Locate the cell with the specified text and output its [X, Y] center coordinate. 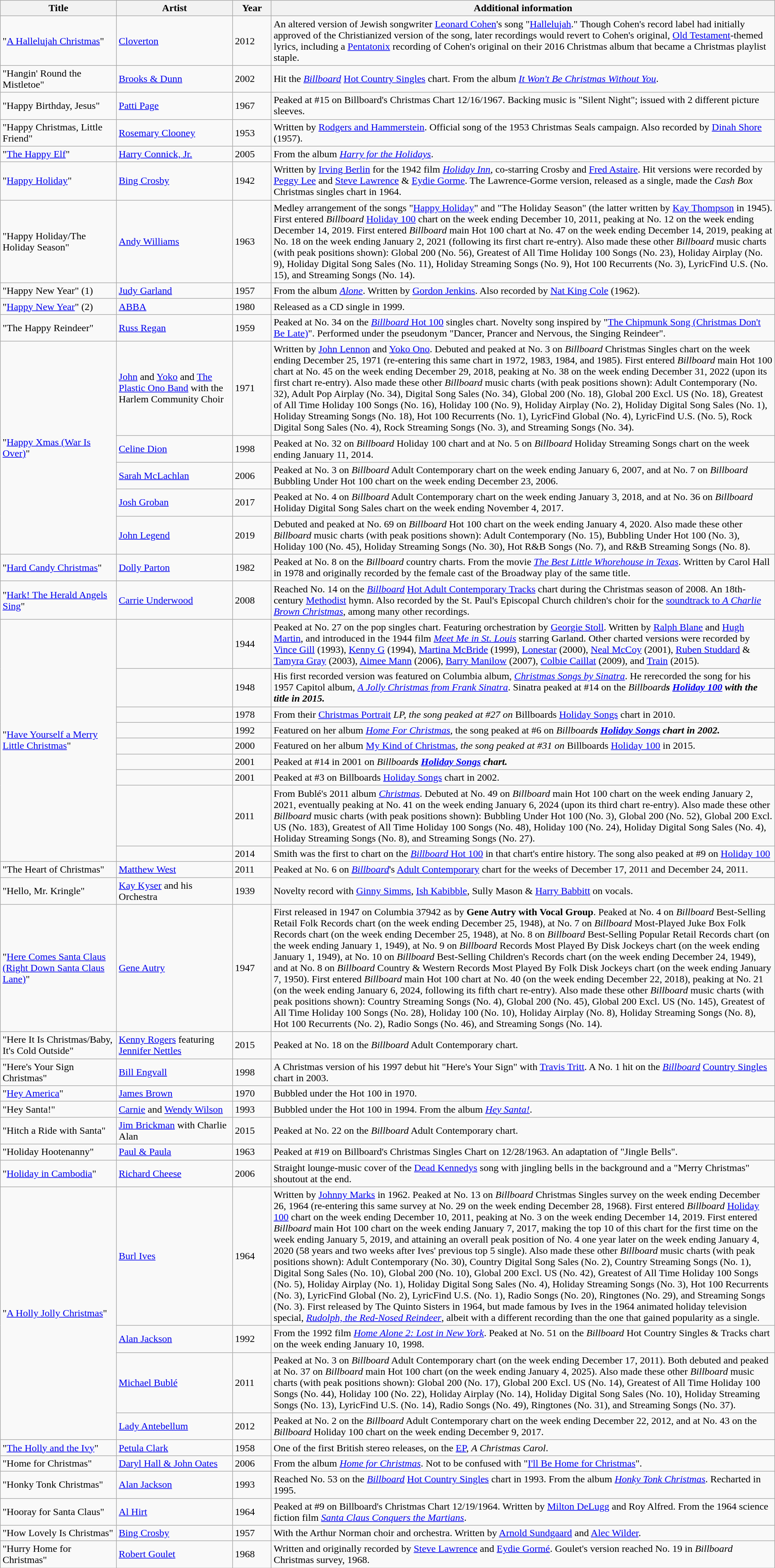
Artist [175, 8]
Rosemary Clooney [175, 132]
Peaked at #15 on Billboard's Christmas Chart 12/16/1967. Backing music is "Silent Night"; issued with 2 different picture sleeves. [523, 106]
Matthew West [175, 869]
"A Holly Jolly Christmas" [59, 1313]
With the Arthur Norman choir and orchestra. Written by Arnold Sundgaard and Alec Wilder. [523, 1533]
Featured on her album Home For Christmas, the song peaked at #6 on Billboards Holiday Songs chart in 2002. [523, 730]
One of the first British stereo releases, on the EP, A Christmas Carol. [523, 1448]
Reached No. 53 on the Billboard Hot Country Singles chart in 1993. From the album Honky Tonk Christmas. Recharted in 1995. [523, 1484]
"Have Yourself a Merry Little Christmas" [59, 741]
"Home for Christmas" [59, 1463]
"Holiday in Cambodia" [59, 1173]
Carnie and Wendy Wilson [175, 1109]
2005 [252, 154]
Released as a CD single in 1999. [523, 306]
1947 [252, 968]
"Happy Xmas (War Is Over)" [59, 447]
Petula Clark [175, 1448]
Peaked at No. 6 on Billboard's Adult Contemporary chart for the weeks of December 17, 2011 and December 24, 2011. [523, 869]
"The Happy Elf" [59, 154]
Paul & Paula [175, 1152]
"Hangin' Round the Mistletoe" [59, 79]
Kenny Rogers featuring Jennifer Nettles [175, 1046]
Cloverton [175, 41]
Daryl Hall & John Oates [175, 1463]
From the album Home for Christmas. Not to be confused with "I'll Be Home for Christmas". [523, 1463]
1948 [252, 688]
Russ Regan [175, 328]
From their Christmas Portrait LP, the song peaked at #27 on Billboards Holiday Songs chart in 2010. [523, 714]
"Hello, Mr. Kringle" [59, 891]
"Happy Holiday/The Holiday Season" [59, 241]
Hit the Billboard Hot Country Singles chart. From the album It Won't Be Christmas Without You. [523, 79]
A Christmas version of his 1997 debut hit "Here's Your Sign" with Travis Tritt. A No. 1 hit on the Billboard Country Singles chart in 2003. [523, 1072]
Judy Garland [175, 291]
"Happy New Year" (2) [59, 306]
"Hey Santa!" [59, 1109]
2008 [252, 600]
Bill Engvall [175, 1072]
Brooks & Dunn [175, 79]
"The Happy Reindeer" [59, 328]
ABBA [175, 306]
Kay Kyser and his Orchestra [175, 891]
"The Heart of Christmas" [59, 869]
"How Lovely Is Christmas" [59, 1533]
Andy Williams [175, 241]
"Happy New Year" (1) [59, 291]
"Hey America" [59, 1094]
1958 [252, 1448]
Bubbled under the Hot 100 in 1994. From the album Hey Santa!. [523, 1109]
"Happy Christmas, Little Friend" [59, 132]
Gene Autry [175, 968]
Josh Groban [175, 503]
1980 [252, 306]
Harry Connick, Jr. [175, 154]
"Hitch a Ride with Santa" [59, 1131]
From the album Alone. Written by Gordon Jenkins. Also recorded by Nat King Cole (1962). [523, 291]
1944 [252, 644]
Title [59, 8]
"Happy Birthday, Jesus" [59, 106]
Sarah McLachlan [175, 476]
"Here It Is Christmas/Baby, It's Cold Outside" [59, 1046]
Jim Brickman with Charlie Alan [175, 1131]
Peaked at No. 32 on Billboard Holiday 100 chart and at No. 5 on Billboard Holiday Streaming Songs chart on the week ending January 11, 2014. [523, 449]
1971 [252, 388]
Straight lounge-music cover of the Dead Kennedys song with jingling bells in the background and a "Merry Christmas" shoutout at the end. [523, 1173]
From the album Harry for the Holidays. [523, 154]
Peaked at #14 in 2001 on Billboards Holiday Songs chart. [523, 762]
2017 [252, 503]
Robert Goulet [175, 1555]
Al Hirt [175, 1512]
"Happy Holiday" [59, 181]
"A Hallelujah Christmas" [59, 41]
Bubbled under the Hot 100 in 1970. [523, 1094]
Celine Dion [175, 449]
Lady Antebellum [175, 1426]
Patti Page [175, 106]
John and Yoko and The Plastic Ono Band with the Harlem Community Choir [175, 388]
Featured on her album My Kind of Christmas, the song peaked at #31 on Billboards Holiday 100 in 2015. [523, 746]
John Legend [175, 535]
Dolly Parton [175, 568]
Written by Rodgers and Hammerstein. Official song of the 1953 Christmas Seals campaign. Also recorded by Dinah Shore (1957). [523, 132]
Peaked at No. 22 on the Billboard Adult Contemporary chart. [523, 1131]
Michael Bublé [175, 1383]
1970 [252, 1094]
Year [252, 8]
Written and originally recorded by Steve Lawrence and Eydie Gormé. Goulet's version reached No. 19 in Billboard Christmas survey, 1968. [523, 1555]
2019 [252, 535]
Smith was the first to chart on the Billboard Hot 100 in that chart's entire history. The song also peaked at #9 on Holiday 100 [523, 854]
"The Holly and the Ivy" [59, 1448]
1953 [252, 132]
Novelty record with Ginny Simms, Ish Kabibble, Sully Mason & Harry Babbitt on vocals. [523, 891]
Richard Cheese [175, 1173]
"Hard Candy Christmas" [59, 568]
"Here Comes Santa Claus (Right Down Santa Claus Lane)" [59, 968]
1939 [252, 891]
1942 [252, 181]
1967 [252, 106]
2014 [252, 854]
"Hooray for Santa Claus" [59, 1512]
James Brown [175, 1094]
Peaked at No. 18 on the Billboard Adult Contemporary chart. [523, 1046]
1982 [252, 568]
Peaked at #3 on Billboards Holiday Songs chart in 2002. [523, 777]
Peaked at #19 on Billboard's Christmas Singles Chart on 12/28/1963. An adaptation of "Jingle Bells". [523, 1152]
"Holiday Hootenanny" [59, 1152]
1959 [252, 328]
"Honky Tonk Christmas" [59, 1484]
Carrie Underwood [175, 600]
2002 [252, 79]
Burl Ives [175, 1256]
2000 [252, 746]
"Here's Your Sign Christmas" [59, 1072]
1968 [252, 1555]
"Hark! The Herald Angels Sing" [59, 600]
"Hurry Home for Christmas" [59, 1555]
Additional information [523, 8]
1978 [252, 714]
